Output the (x, y) coordinate of the center of the cell containing the given text.  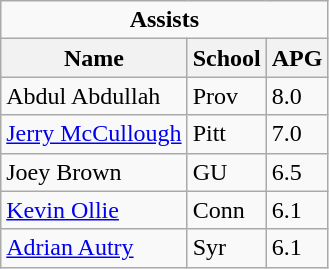
Assists (164, 20)
GU (226, 172)
Name (94, 58)
School (226, 58)
Syr (226, 248)
Jerry McCullough (94, 134)
Kevin Ollie (94, 210)
Joey Brown (94, 172)
Conn (226, 210)
Adrian Autry (94, 248)
7.0 (297, 134)
8.0 (297, 96)
6.5 (297, 172)
APG (297, 58)
Pitt (226, 134)
Prov (226, 96)
Abdul Abdullah (94, 96)
